From the cell containing the given text, extract its center point as (X, Y) coordinate. 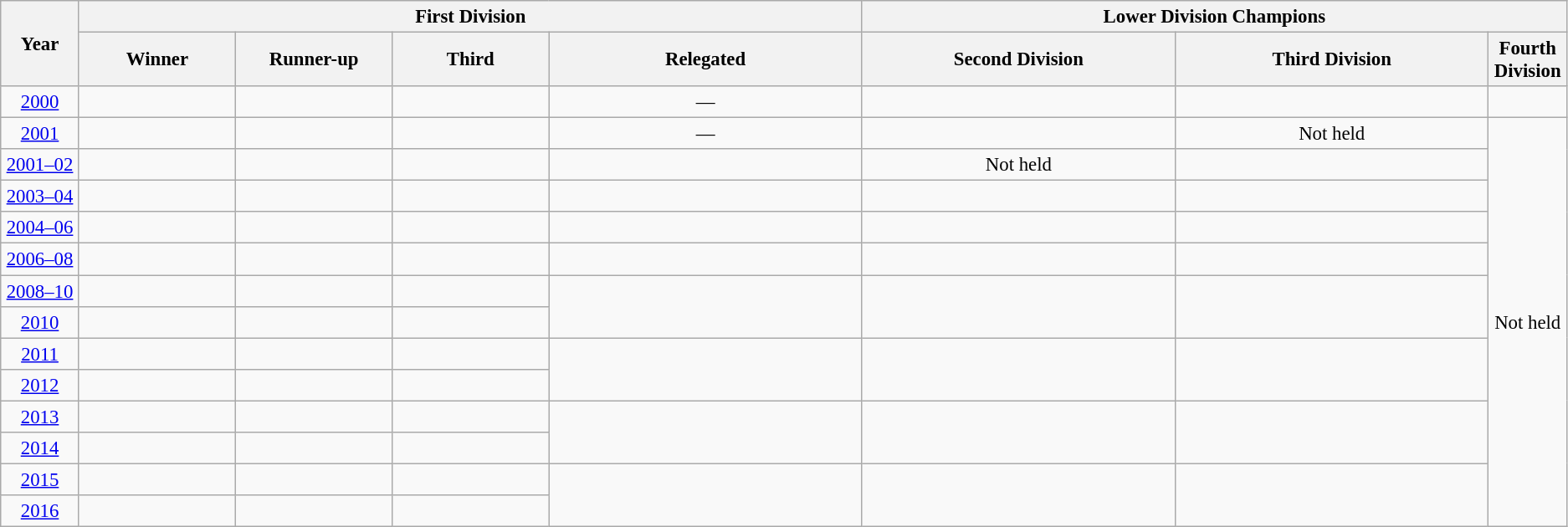
First Division (470, 17)
Runner-up (315, 60)
Winner (157, 60)
2016 (40, 511)
2013 (40, 417)
Third Division (1332, 60)
2003–04 (40, 197)
2011 (40, 354)
2012 (40, 385)
2000 (40, 102)
2014 (40, 448)
2010 (40, 322)
Lower Division Champions (1214, 17)
2001–02 (40, 165)
2006–08 (40, 259)
Year (40, 43)
2004–06 (40, 228)
2015 (40, 479)
Third (470, 60)
2008–10 (40, 291)
Fourth Division (1528, 60)
Relegated (705, 60)
2001 (40, 134)
Second Division (1018, 60)
